Find where the given text appears and provide that cell's center as [X, Y] coordinate. 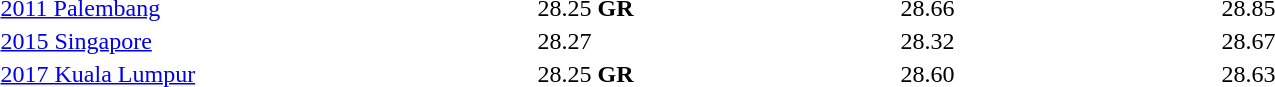
28.27 [586, 41]
28.32 [928, 41]
